Return (x, y) of the center of cell containing provided text 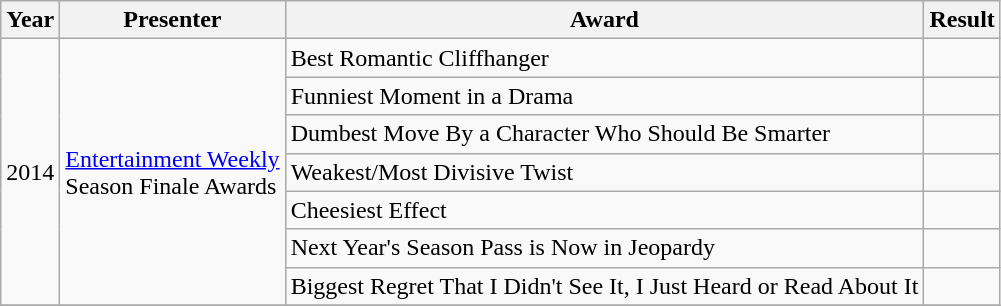
Best Romantic Cliffhanger (604, 58)
Dumbest Move By a Character Who Should Be Smarter (604, 134)
Presenter (172, 20)
Year (30, 20)
Biggest Regret That I Didn't See It, I Just Heard or Read About It (604, 286)
Weakest/Most Divisive Twist (604, 172)
Cheesiest Effect (604, 210)
Next Year's Season Pass is Now in Jeopardy (604, 248)
Entertainment Weekly Season Finale Awards (172, 172)
Award (604, 20)
Funniest Moment in a Drama (604, 96)
2014 (30, 172)
Result (962, 20)
